Extract the [x, y] coordinate from the center of the cell holding the provided text.  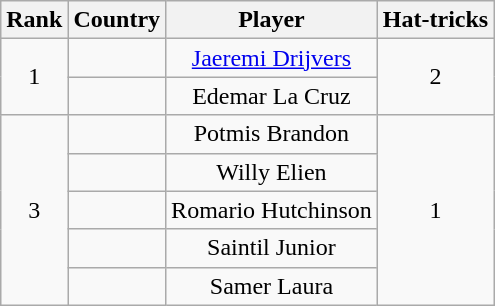
Romario Hutchinson [272, 210]
Saintil Junior [272, 248]
Country [117, 20]
Edemar La Cruz [272, 96]
Rank [34, 20]
3 [34, 210]
Samer Laura [272, 286]
Player [272, 20]
2 [435, 77]
Hat-tricks [435, 20]
Jaeremi Drijvers [272, 58]
Willy Elien [272, 172]
Potmis Brandon [272, 134]
